Capture the cell that displays the provided text and extract its [X, Y] central coordinate. 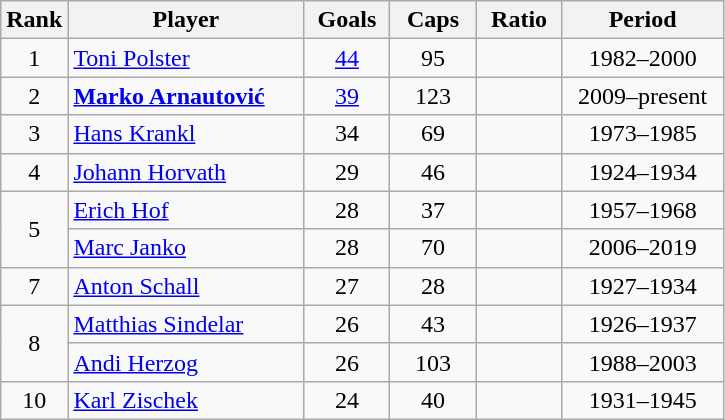
123 [433, 96]
Caps [433, 20]
Karl Zischek [186, 400]
1982–2000 [642, 58]
34 [347, 134]
70 [433, 248]
2006–2019 [642, 248]
1931–1945 [642, 400]
1926–1937 [642, 324]
Johann Horvath [186, 172]
8 [34, 343]
Toni Polster [186, 58]
Player [186, 20]
4 [34, 172]
2009–present [642, 96]
Period [642, 20]
1988–2003 [642, 362]
7 [34, 286]
3 [34, 134]
27 [347, 286]
46 [433, 172]
5 [34, 229]
43 [433, 324]
1973–1985 [642, 134]
69 [433, 134]
2 [34, 96]
40 [433, 400]
Ratio [519, 20]
Marko Arnautović [186, 96]
1927–1934 [642, 286]
Andi Herzog [186, 362]
Goals [347, 20]
Erich Hof [186, 210]
Marc Janko [186, 248]
Rank [34, 20]
1924–1934 [642, 172]
103 [433, 362]
95 [433, 58]
29 [347, 172]
39 [347, 96]
Matthias Sindelar [186, 324]
Anton Schall [186, 286]
10 [34, 400]
1 [34, 58]
Hans Krankl [186, 134]
24 [347, 400]
1957–1968 [642, 210]
44 [347, 58]
37 [433, 210]
